Provide the [X, Y] coordinate of the cell's center where the given text is located.  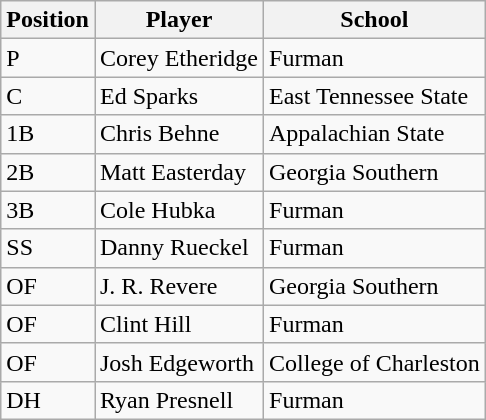
C [48, 96]
3B [48, 210]
1B [48, 134]
Ed Sparks [178, 96]
Position [48, 20]
Player [178, 20]
Chris Behne [178, 134]
Ryan Presnell [178, 400]
School [375, 20]
Appalachian State [375, 134]
2B [48, 172]
J. R. Revere [178, 286]
Clint Hill [178, 324]
Corey Etheridge [178, 58]
Danny Rueckel [178, 248]
P [48, 58]
Josh Edgeworth [178, 362]
SS [48, 248]
College of Charleston [375, 362]
Matt Easterday [178, 172]
East Tennessee State [375, 96]
DH [48, 400]
Cole Hubka [178, 210]
